Determine the (x, y) coordinate at the center of the cell enclosing the given text.  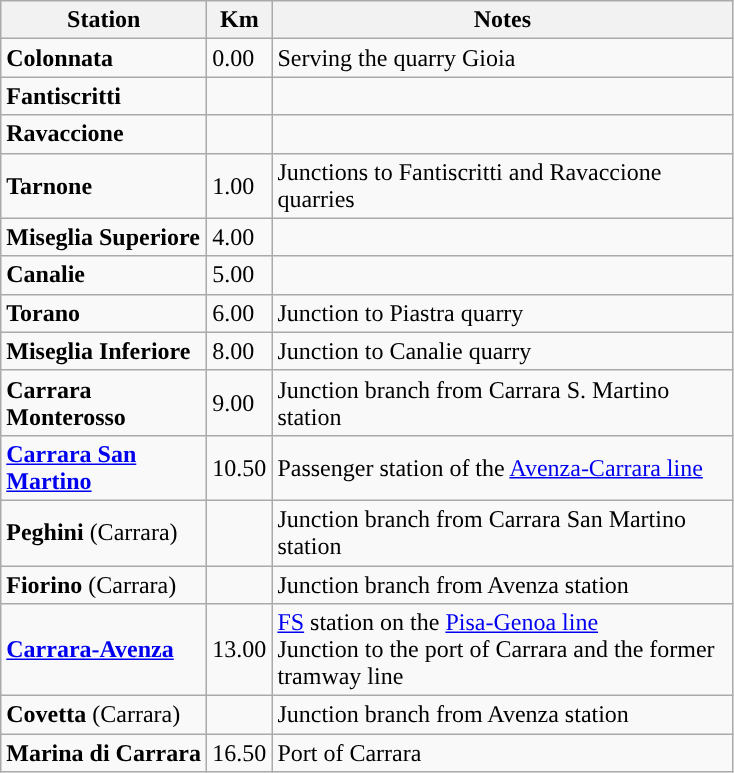
Junctions to Fantiscritti and Ravaccione quarries (502, 186)
16.50 (240, 753)
9.00 (240, 402)
0.00 (240, 58)
13.00 (240, 650)
Junction branch from Carrara S. Martino station (502, 402)
10.50 (240, 468)
Junction to Piastra quarry (502, 313)
Station (104, 20)
Port of Carrara (502, 753)
Ravaccione (104, 134)
Fantiscritti (104, 96)
Serving the quarry Gioia (502, 58)
Carrara-Avenza (104, 650)
8.00 (240, 351)
Torano (104, 313)
FS station on the Pisa-Genoa lineJunction to the port of Carrara and the former tramway line (502, 650)
1.00 (240, 186)
Marina di Carrara (104, 753)
4.00 (240, 237)
Carrara San Martino (104, 468)
Covetta (Carrara) (104, 715)
Miseglia Superiore (104, 237)
Tarnone (104, 186)
Notes (502, 20)
Junction branch from Carrara San Martino station (502, 532)
5.00 (240, 275)
Colonnata (104, 58)
Carrara Monterosso (104, 402)
Miseglia Inferiore (104, 351)
Km (240, 20)
6.00 (240, 313)
Peghini (Carrara) (104, 532)
Passenger station of the Avenza-Carrara line (502, 468)
Fiorino (Carrara) (104, 585)
Canalie (104, 275)
Junction to Canalie quarry (502, 351)
